Search for the cell housing the specified text and yield its [X, Y] center coordinate. 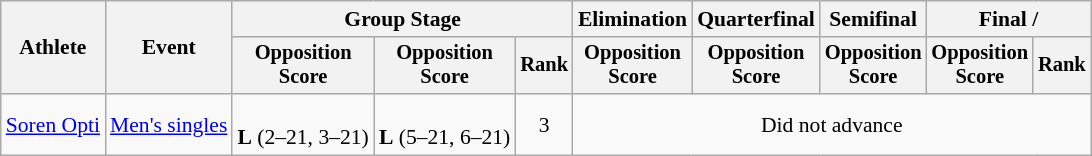
L (5–21, 6–21) [444, 124]
Soren Opti [53, 124]
Did not advance [832, 124]
Quarterfinal [756, 19]
3 [544, 124]
Group Stage [402, 19]
Men's singles [168, 124]
Event [168, 48]
Final / [1008, 19]
Athlete [53, 48]
L (2–21, 3–21) [302, 124]
Semifinal [874, 19]
Elimination [632, 19]
